Extract the [X, Y] coordinate from the center of the cell holding the provided text.  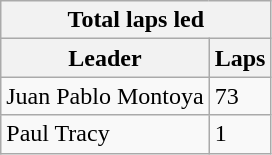
Leader [105, 58]
Total laps led [136, 20]
73 [240, 96]
1 [240, 134]
Paul Tracy [105, 134]
Laps [240, 58]
Juan Pablo Montoya [105, 96]
